Capture the cell that displays the provided text and extract its [X, Y] central coordinate. 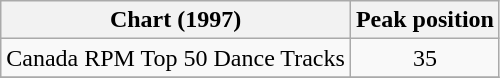
Chart (1997) [176, 20]
Canada RPM Top 50 Dance Tracks [176, 58]
Peak position [424, 20]
35 [424, 58]
